Pinpoint the cell where the given text exists, returning its [x, y] midpoint coordinate. 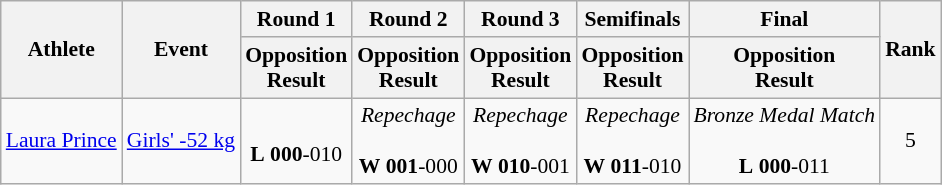
Event [181, 50]
Semifinals [632, 19]
Rank [910, 50]
5 [910, 142]
Round 2 [408, 19]
Final [785, 19]
Laura Prince [62, 142]
L 000-010 [296, 142]
Repechage W 001-000 [408, 142]
Girls' -52 kg [181, 142]
Bronze Medal Match L 000-011 [785, 142]
Repechage W 010-001 [520, 142]
Round 1 [296, 19]
Round 3 [520, 19]
Athlete [62, 50]
Repechage W 011-010 [632, 142]
